Scan for the cell matching the given text and deliver its (x, y) coordinate at center. 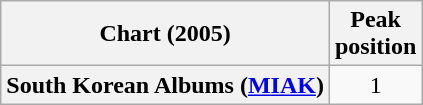
Peakposition (375, 34)
South Korean Albums (MIAK) (166, 85)
Chart (2005) (166, 34)
1 (375, 85)
